Extract the (X, Y) coordinate from the center of the cell holding the provided text.  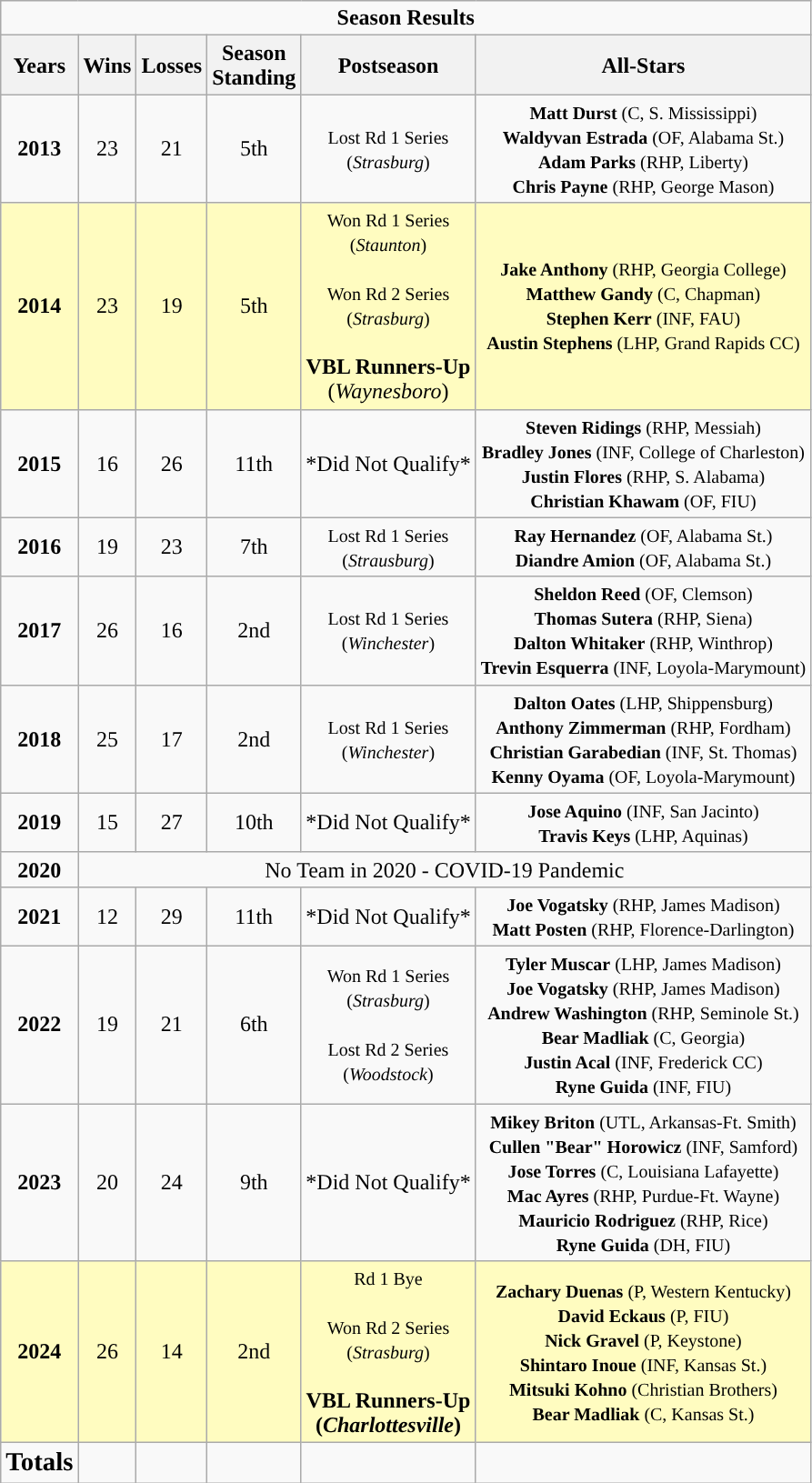
Dalton Oates (LHP, Shippensburg)Anthony Zimmerman (RHP, Fordham)Christian Garabedian (INF, St. Thomas)Kenny Oyama (OF, Loyola-Marymount) (644, 738)
20 (107, 1182)
2023 (40, 1182)
Jose Aquino (INF, San Jacinto)Travis Keys (LHP, Aquinas) (644, 822)
25 (107, 738)
Steven Ridings (RHP, Messiah)Bradley Jones (INF, College of Charleston)Justin Flores (RHP, S. Alabama)Christian Khawam (OF, FIU) (644, 464)
17 (172, 738)
Years (40, 65)
2022 (40, 1024)
Season Results (406, 18)
29 (172, 917)
2018 (40, 738)
15 (107, 822)
2020 (40, 869)
27 (172, 822)
Postseason (388, 65)
2015 (40, 464)
Wins (107, 65)
Won Rd 1 Series (Strasburg)Lost Rd 2 Series (Woodstock) (388, 1024)
Rd 1 ByeWon Rd 2 Series (Strasburg)VBL Runners-Up (Charlottesville) (388, 1352)
Lost Rd 1 Series (Strausburg) (388, 547)
2013 (40, 149)
All-Stars (644, 65)
Joe Vogatsky (RHP, James Madison)Matt Posten (RHP, Florence-Darlington) (644, 917)
24 (172, 1182)
2017 (40, 631)
No Team in 2020 - COVID-19 Pandemic (445, 869)
2021 (40, 917)
14 (172, 1352)
6th (255, 1024)
7th (255, 547)
Ray Hernandez (OF, Alabama St.)Diandre Amion (OF, Alabama St.) (644, 547)
Matt Durst (C, S. Mississippi)Waldyvan Estrada (OF, Alabama St.)Adam Parks (RHP, Liberty)Chris Payne (RHP, George Mason) (644, 149)
Totals (40, 1463)
Won Rd 1 Series (Staunton)Won Rd 2 Series (Strasburg)VBL Runners-Up (Waynesboro) (388, 306)
Lost Rd 1 Series (Strasburg) (388, 149)
2019 (40, 822)
2024 (40, 1352)
Sheldon Reed (OF, Clemson)Thomas Sutera (RHP, Siena)Dalton Whitaker (RHP, Winthrop)Trevin Esquerra (INF, Loyola-Marymount) (644, 631)
Season Standing (255, 65)
2014 (40, 306)
2016 (40, 547)
Jake Anthony (RHP, Georgia College)Matthew Gandy (C, Chapman)Stephen Kerr (INF, FAU)Austin Stephens (LHP, Grand Rapids CC) (644, 306)
9th (255, 1182)
10th (255, 822)
12 (107, 917)
Losses (172, 65)
